Return the [X, Y] coordinate for the center point of the cell that contains the specified text.  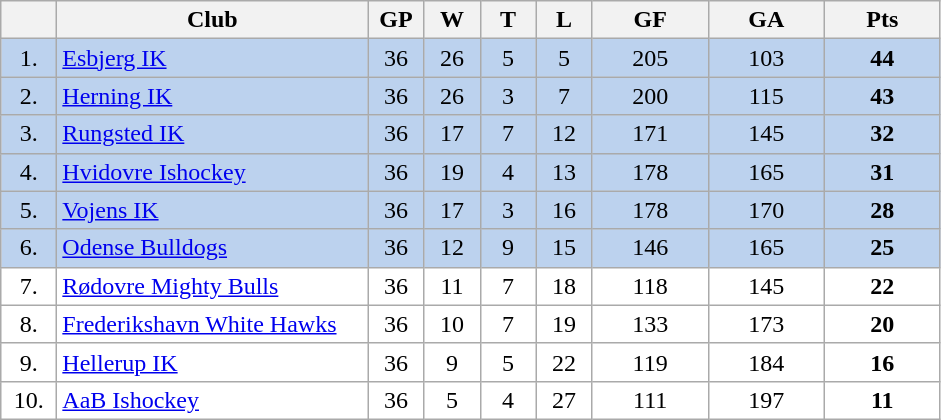
44 [882, 58]
184 [766, 362]
6. [29, 248]
Rødovre Mighty Bulls [212, 286]
13 [564, 172]
103 [766, 58]
18 [564, 286]
27 [564, 400]
3. [29, 134]
9. [29, 362]
1. [29, 58]
7. [29, 286]
31 [882, 172]
2. [29, 96]
GA [766, 20]
32 [882, 134]
200 [650, 96]
4. [29, 172]
8. [29, 324]
205 [650, 58]
AaB Ishockey [212, 400]
L [564, 20]
170 [766, 210]
Pts [882, 20]
119 [650, 362]
118 [650, 286]
25 [882, 248]
Hvidovre Ishockey [212, 172]
Esbjerg IK [212, 58]
171 [650, 134]
GF [650, 20]
20 [882, 324]
Rungsted IK [212, 134]
Club [212, 20]
Herning IK [212, 96]
173 [766, 324]
133 [650, 324]
10. [29, 400]
15 [564, 248]
5. [29, 210]
Hellerup IK [212, 362]
Frederikshavn White Hawks [212, 324]
197 [766, 400]
115 [766, 96]
28 [882, 210]
Vojens IK [212, 210]
146 [650, 248]
111 [650, 400]
Odense Bulldogs [212, 248]
T [508, 20]
GP [396, 20]
43 [882, 96]
W [452, 20]
10 [452, 324]
